Scan for the cell matching the given text and deliver its (X, Y) coordinate at center. 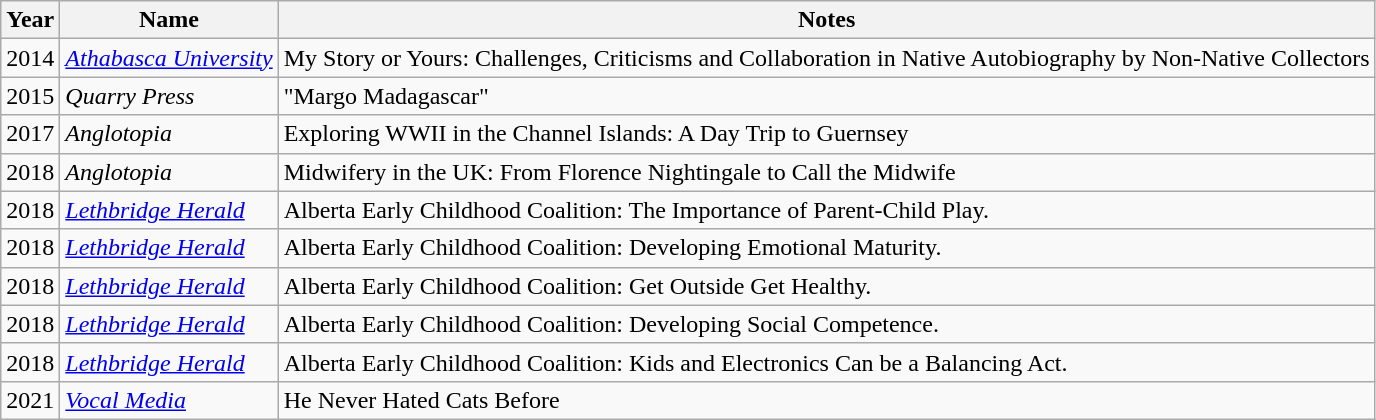
Alberta Early Childhood Coalition: Get Outside Get Healthy. (826, 286)
Alberta Early Childhood Coalition: Kids and Electronics Can be a Balancing Act. (826, 362)
He Never Hated Cats Before (826, 400)
Athabasca University (169, 58)
Alberta Early Childhood Coalition: Developing Emotional Maturity. (826, 248)
2015 (30, 96)
My Story or Yours: Challenges, Criticisms and Collaboration in Native Autobiography by Non-Native Collectors (826, 58)
Midwifery in the UK: From Florence Nightingale to Call the Midwife (826, 172)
Alberta Early Childhood Coalition: Developing Social Competence. (826, 324)
2017 (30, 134)
Name (169, 20)
Alberta Early Childhood Coalition: The Importance of Parent-Child Play. (826, 210)
Vocal Media (169, 400)
2014 (30, 58)
Quarry Press (169, 96)
"Margo Madagascar" (826, 96)
Year (30, 20)
2021 (30, 400)
Notes (826, 20)
Exploring WWII in the Channel Islands: A Day Trip to Guernsey (826, 134)
